Determine the [X, Y] coordinate at the center of the cell enclosing the given text.  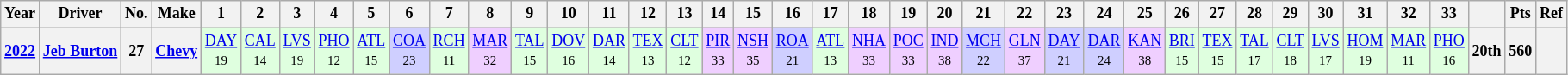
TEX15 [1217, 51]
1 [221, 14]
KAN 38 [1145, 51]
20 [944, 14]
RCH11 [449, 51]
9 [530, 14]
8 [490, 14]
GLN 37 [1024, 51]
12 [648, 14]
18 [869, 14]
11 [610, 14]
7 [449, 14]
5 [371, 14]
IND38 [944, 51]
LVS19 [296, 51]
10 [569, 14]
LVS17 [1325, 51]
TEX13 [648, 51]
20th [1487, 51]
2 [260, 14]
CAL14 [260, 51]
6 [410, 14]
MAR32 [490, 51]
TAL17 [1254, 51]
HOM19 [1365, 51]
Ref [1552, 14]
24 [1104, 14]
19 [908, 14]
Year [21, 14]
21 [984, 14]
33 [1449, 14]
Jeb Burton [79, 51]
TAL15 [530, 51]
PHO12 [334, 51]
DAR14 [610, 51]
16 [793, 14]
POC33 [908, 51]
ATL15 [371, 51]
ROA21 [793, 51]
PHO16 [1449, 51]
DAY19 [221, 51]
13 [684, 14]
4 [334, 14]
MCH 22 [984, 51]
3 [296, 14]
17 [831, 14]
23 [1064, 14]
ATL13 [831, 51]
Pts [1521, 14]
Chevy [177, 51]
26 [1182, 14]
29 [1291, 14]
No. [136, 14]
NSH35 [753, 51]
DAY21 [1064, 51]
2022 [21, 51]
PIR33 [719, 51]
DOV16 [569, 51]
MAR11 [1409, 51]
32 [1409, 14]
31 [1365, 14]
560 [1521, 51]
28 [1254, 14]
NHA33 [869, 51]
25 [1145, 14]
BRI15 [1182, 51]
30 [1325, 14]
Make [177, 14]
22 [1024, 14]
COA23 [410, 51]
CLT18 [1291, 51]
14 [719, 14]
CLT12 [684, 51]
Driver [79, 14]
15 [753, 14]
DAR24 [1104, 51]
